Detect which cell encompasses the target text, then output its [X, Y] center coordinate. 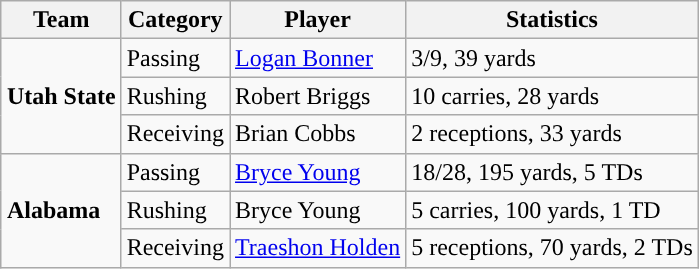
Utah State [61, 96]
Logan Bonner [318, 58]
Category [175, 20]
10 carries, 28 yards [552, 96]
18/28, 195 yards, 5 TDs [552, 172]
3/9, 39 yards [552, 58]
Alabama [61, 210]
5 carries, 100 yards, 1 TD [552, 210]
Statistics [552, 20]
Player [318, 20]
5 receptions, 70 yards, 2 TDs [552, 248]
2 receptions, 33 yards [552, 134]
Traeshon Holden [318, 248]
Brian Cobbs [318, 134]
Team [61, 20]
Robert Briggs [318, 96]
